For the text-containing cell, return its midpoint in (x, y) coordinate format. 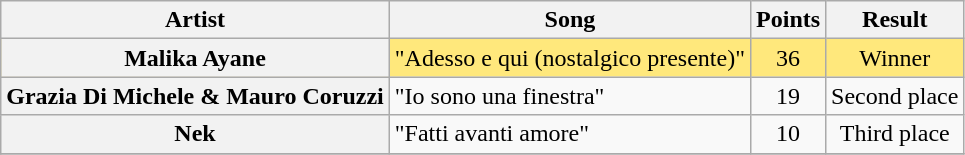
10 (788, 134)
36 (788, 58)
Result (895, 20)
"Io sono una finestra" (570, 96)
Winner (895, 58)
Nek (196, 134)
19 (788, 96)
Song (570, 20)
Second place (895, 96)
Grazia Di Michele & Mauro Coruzzi (196, 96)
"Fatti avanti amore" (570, 134)
"Adesso e qui (nostalgico presente)" (570, 58)
Artist (196, 20)
Malika Ayane (196, 58)
Third place (895, 134)
Points (788, 20)
